Return (X, Y) of the center of cell containing provided text 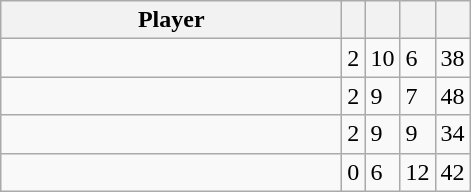
0 (354, 172)
38 (452, 58)
7 (418, 96)
Player (172, 20)
12 (418, 172)
10 (382, 58)
48 (452, 96)
42 (452, 172)
34 (452, 134)
